Detect which cell encompasses the target text, then output its [X, Y] center coordinate. 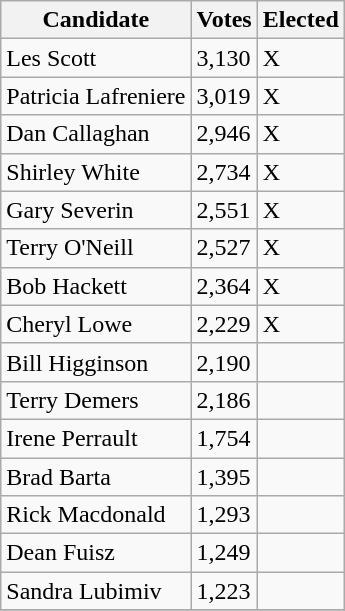
1,754 [224, 438]
2,229 [224, 324]
1,395 [224, 477]
2,364 [224, 286]
3,130 [224, 58]
Elected [300, 20]
Bob Hackett [96, 286]
2,551 [224, 210]
1,293 [224, 515]
2,734 [224, 172]
Dan Callaghan [96, 134]
1,223 [224, 591]
Patricia Lafreniere [96, 96]
Irene Perrault [96, 438]
1,249 [224, 553]
Les Scott [96, 58]
Candidate [96, 20]
Dean Fuisz [96, 553]
Brad Barta [96, 477]
Cheryl Lowe [96, 324]
3,019 [224, 96]
Gary Severin [96, 210]
2,527 [224, 248]
Rick Macdonald [96, 515]
2,186 [224, 400]
Terry O'Neill [96, 248]
Sandra Lubimiv [96, 591]
Shirley White [96, 172]
Votes [224, 20]
2,190 [224, 362]
Terry Demers [96, 400]
2,946 [224, 134]
Bill Higginson [96, 362]
